Identify which cell holds the provided text, then report its [X, Y] central coordinate. 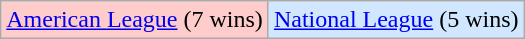
National League (5 wins) [396, 20]
American League (7 wins) [135, 20]
